Detect which cell encompasses the target text, then output its (X, Y) center coordinate. 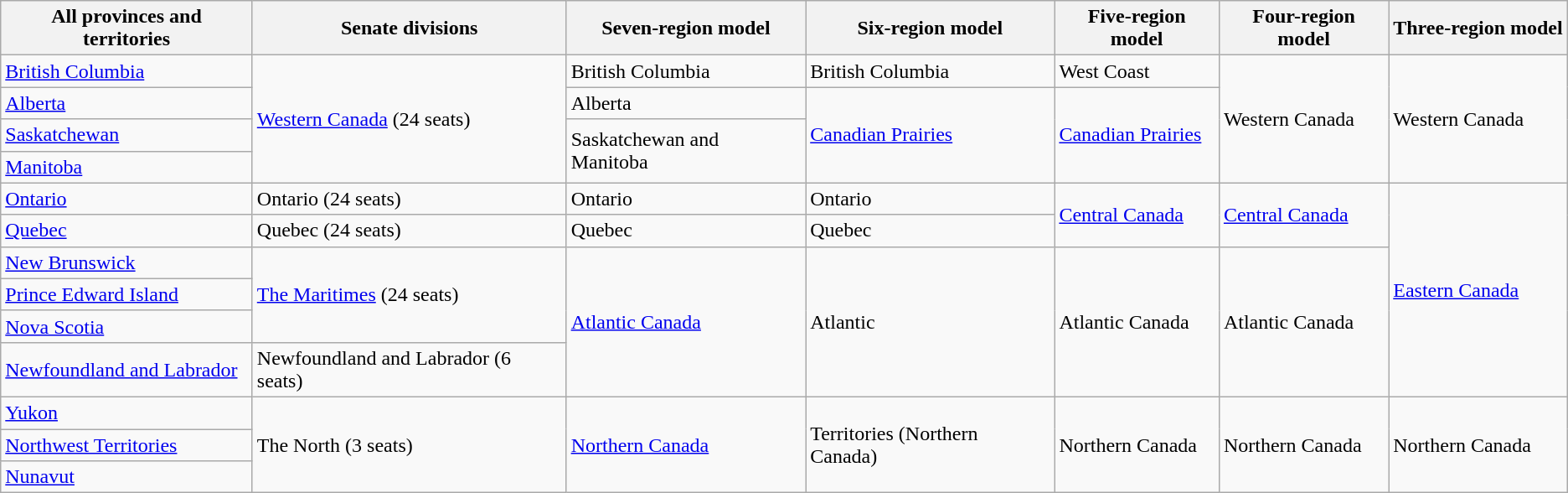
New Brunswick (127, 262)
Atlantic (930, 322)
Five-region model (1137, 29)
Saskatchewan and Manitoba (686, 151)
Ontario (24 seats) (409, 199)
Nunavut (127, 477)
Four-region model (1303, 29)
Eastern Canada (1478, 290)
Prince Edward Island (127, 294)
Manitoba (127, 167)
Senate divisions (409, 29)
All provinces and territories (127, 29)
West Coast (1137, 71)
Newfoundland and Labrador (127, 369)
The North (3 seats) (409, 444)
Newfoundland and Labrador (6 seats) (409, 369)
Western Canada (24 seats) (409, 119)
Six-region model (930, 29)
Saskatchewan (127, 135)
Yukon (127, 413)
Northwest Territories (127, 445)
The Maritimes (24 seats) (409, 294)
Three-region model (1478, 29)
Nova Scotia (127, 326)
Territories (Northern Canada) (930, 444)
Quebec (24 seats) (409, 231)
Seven-region model (686, 29)
